Capture the cell that displays the provided text and extract its [x, y] central coordinate. 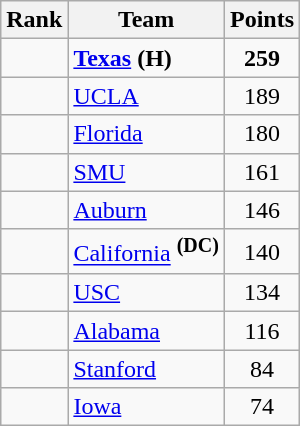
146 [262, 210]
189 [262, 96]
84 [262, 369]
74 [262, 407]
Florida [146, 134]
259 [262, 58]
SMU [146, 172]
140 [262, 252]
Stanford [146, 369]
Auburn [146, 210]
California (DC) [146, 252]
Team [146, 20]
116 [262, 331]
Alabama [146, 331]
Rank [34, 20]
134 [262, 293]
Iowa [146, 407]
Texas (H) [146, 58]
161 [262, 172]
USC [146, 293]
Points [262, 20]
180 [262, 134]
UCLA [146, 96]
